Return (x, y) of the center of cell containing provided text 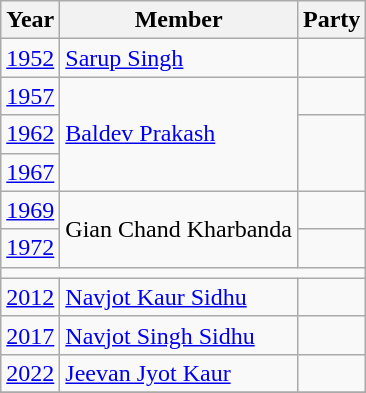
Navjot Singh Sidhu (179, 335)
Member (179, 20)
2012 (30, 297)
Party (331, 20)
Sarup Singh (179, 58)
1962 (30, 134)
1952 (30, 58)
Jeevan Jyot Kaur (179, 373)
2022 (30, 373)
1969 (30, 210)
Navjot Kaur Sidhu (179, 297)
Gian Chand Kharbanda (179, 229)
Year (30, 20)
1957 (30, 96)
2017 (30, 335)
1967 (30, 172)
1972 (30, 248)
Baldev Prakash (179, 134)
